Find where the given text appears and provide that cell's center as (X, Y) coordinate. 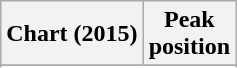
Peakposition (189, 34)
Chart (2015) (72, 34)
